Detect which cell encompasses the target text, then output its [x, y] center coordinate. 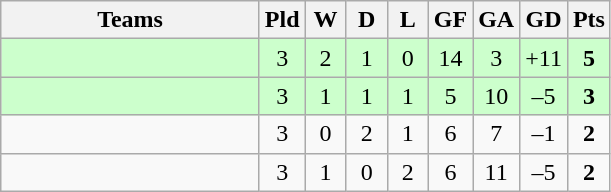
GA [496, 20]
GF [450, 20]
–1 [544, 134]
Pts [588, 20]
7 [496, 134]
GD [544, 20]
W [326, 20]
D [366, 20]
11 [496, 172]
10 [496, 96]
Pld [282, 20]
14 [450, 58]
L [408, 20]
+11 [544, 58]
Teams [130, 20]
